Return the (x, y) coordinate for the center point of the cell that contains the specified text.  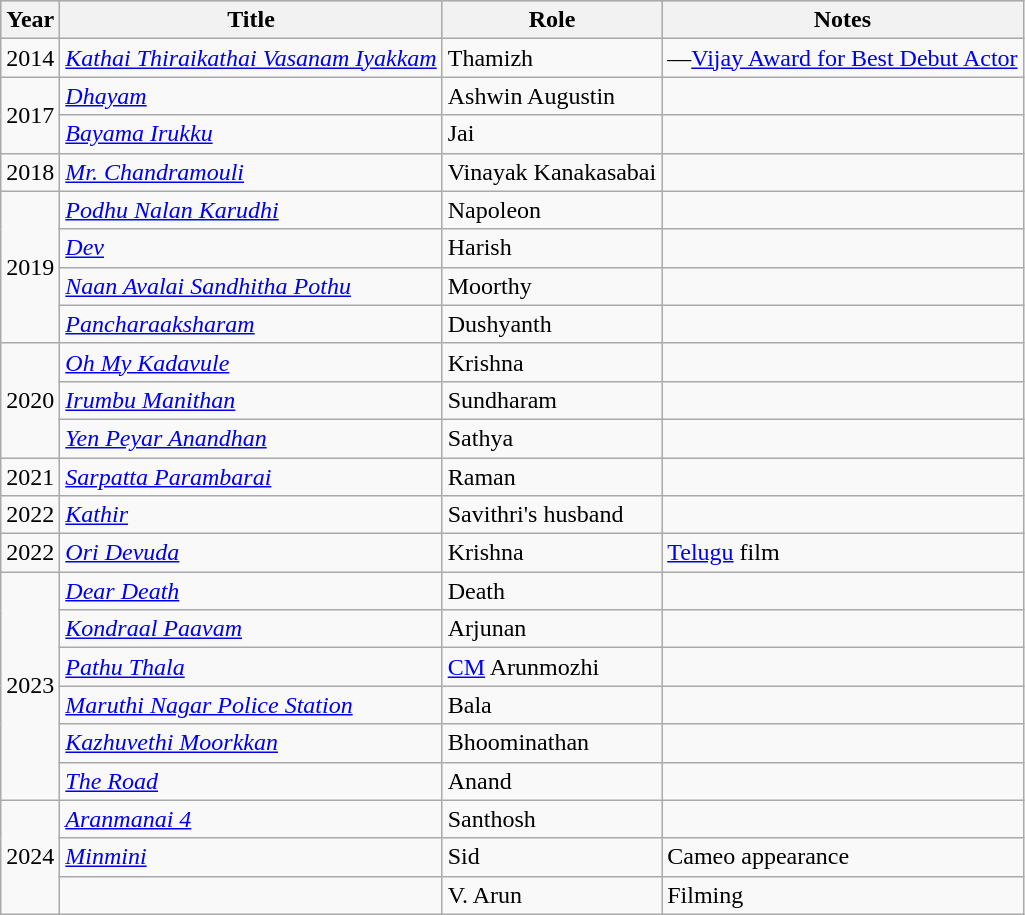
2019 (30, 267)
Jai (552, 134)
—Vijay Award for Best Debut Actor (842, 58)
Dear Death (251, 591)
Aranmanai 4 (251, 819)
Title (251, 20)
Podhu Nalan Karudhi (251, 210)
Dev (251, 248)
Savithri's husband (552, 515)
2018 (30, 172)
Dushyanth (552, 324)
Telugu film (842, 553)
Filming (842, 895)
Napoleon (552, 210)
Yen Peyar Anandhan (251, 438)
Kathir (251, 515)
Raman (552, 477)
2014 (30, 58)
2021 (30, 477)
Cameo appearance (842, 857)
Pathu Thala (251, 667)
Bayama Irukku (251, 134)
Santhosh (552, 819)
Kathai Thiraikathai Vasanam Iyakkam (251, 58)
Kondraal Paavam (251, 629)
Irumbu Manithan (251, 400)
Role (552, 20)
Pancharaaksharam (251, 324)
Maruthi Nagar Police Station (251, 705)
CM Arunmozhi (552, 667)
2024 (30, 857)
Ori Devuda (251, 553)
V. Arun (552, 895)
Anand (552, 781)
2017 (30, 115)
Notes (842, 20)
Dhayam (251, 96)
Minmini (251, 857)
2023 (30, 686)
Sid (552, 857)
Harish (552, 248)
Sundharam (552, 400)
Vinayak Kanakasabai (552, 172)
Arjunan (552, 629)
Death (552, 591)
Sathya (552, 438)
Naan Avalai Sandhitha Pothu (251, 286)
Mr. Chandramouli (251, 172)
The Road (251, 781)
Oh My Kadavule (251, 362)
Bhoominathan (552, 743)
Thamizh (552, 58)
Moorthy (552, 286)
Bala (552, 705)
Sarpatta Parambarai (251, 477)
Year (30, 20)
Ashwin Augustin (552, 96)
Kazhuvethi Moorkkan (251, 743)
2020 (30, 400)
